Locate the cell with the specified text and output its (x, y) center coordinate. 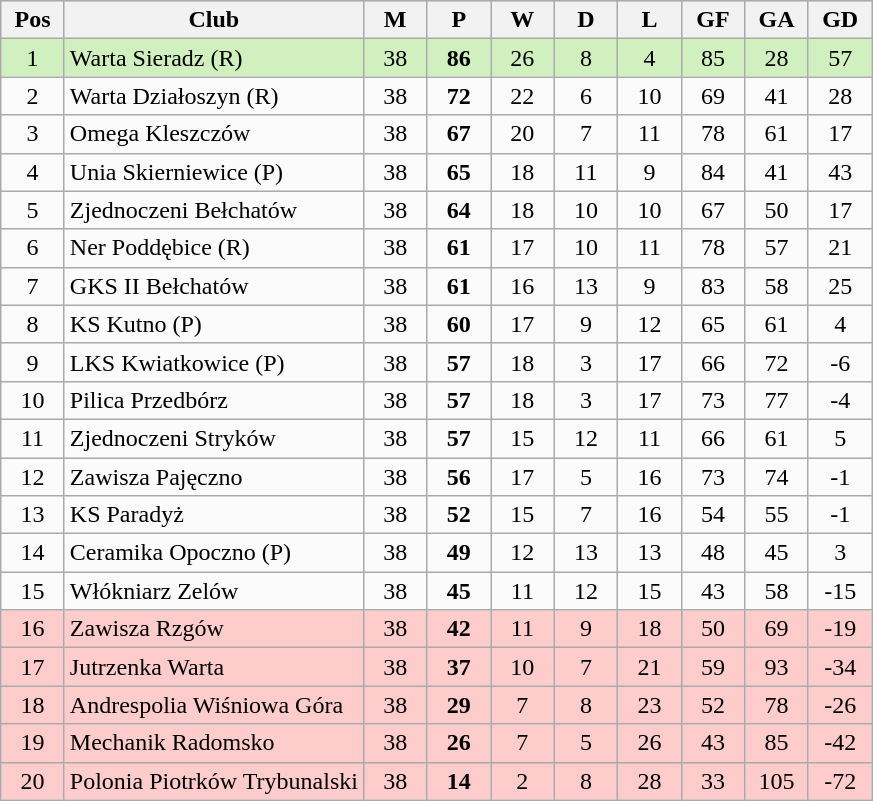
55 (777, 515)
GA (777, 20)
Club (214, 20)
Omega Kleszczów (214, 134)
86 (459, 58)
54 (713, 515)
-15 (840, 591)
M (395, 20)
Warta Sieradz (R) (214, 58)
Jutrzenka Warta (214, 667)
Zawisza Rzgów (214, 629)
74 (777, 477)
W (523, 20)
25 (840, 286)
22 (523, 96)
84 (713, 172)
83 (713, 286)
59 (713, 667)
37 (459, 667)
49 (459, 553)
Ceramika Opoczno (P) (214, 553)
-34 (840, 667)
33 (713, 781)
-72 (840, 781)
Mechanik Radomsko (214, 743)
Pilica Przedbórz (214, 400)
L (650, 20)
Ner Poddębice (R) (214, 248)
56 (459, 477)
Zjednoczeni Bełchatów (214, 210)
-19 (840, 629)
64 (459, 210)
D (586, 20)
GKS II Bełchatów (214, 286)
42 (459, 629)
-42 (840, 743)
Unia Skierniewice (P) (214, 172)
77 (777, 400)
29 (459, 705)
GF (713, 20)
60 (459, 324)
1 (33, 58)
GD (840, 20)
-6 (840, 362)
Włókniarz Zelów (214, 591)
Andrespolia Wiśniowa Góra (214, 705)
23 (650, 705)
KS Kutno (P) (214, 324)
105 (777, 781)
KS Paradyż (214, 515)
Zawisza Pajęczno (214, 477)
P (459, 20)
Pos (33, 20)
LKS Kwiatkowice (P) (214, 362)
-26 (840, 705)
48 (713, 553)
Polonia Piotrków Trybunalski (214, 781)
93 (777, 667)
-4 (840, 400)
19 (33, 743)
Zjednoczeni Stryków (214, 438)
Warta Działoszyn (R) (214, 96)
